Search for the cell housing the specified text and yield its (x, y) center coordinate. 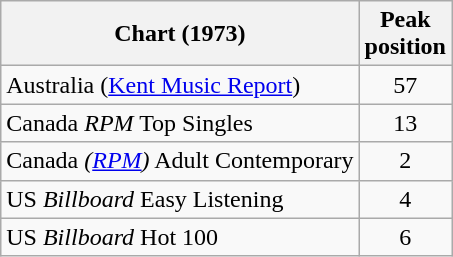
Australia (Kent Music Report) (180, 85)
Chart (1973) (180, 34)
US Billboard Easy Listening (180, 199)
4 (405, 199)
13 (405, 123)
57 (405, 85)
Canada RPM Top Singles (180, 123)
Peakposition (405, 34)
6 (405, 237)
US Billboard Hot 100 (180, 237)
Canada (RPM) Adult Contemporary (180, 161)
2 (405, 161)
